Locate the cell with the specified text and output its (X, Y) center coordinate. 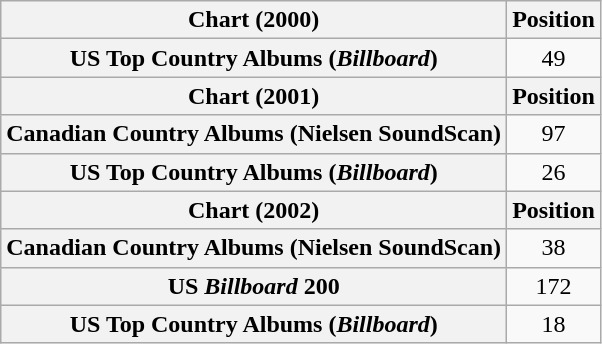
97 (554, 134)
Chart (2000) (254, 20)
Chart (2002) (254, 210)
49 (554, 58)
38 (554, 248)
26 (554, 172)
172 (554, 286)
Chart (2001) (254, 96)
US Billboard 200 (254, 286)
18 (554, 324)
